Output the [X, Y] coordinate of the center of the cell containing the given text.  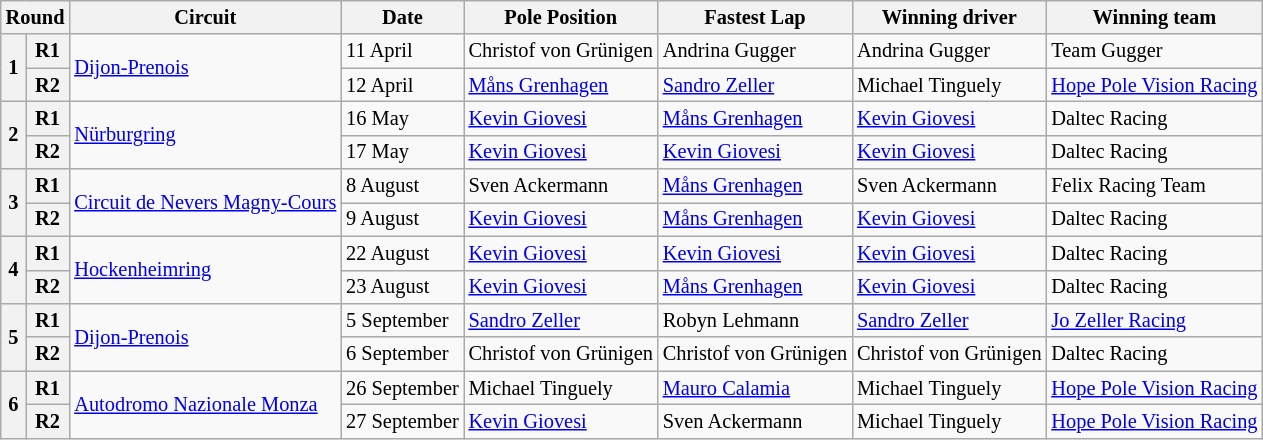
Jo Zeller Racing [1154, 320]
Fastest Lap [755, 17]
Nürburgring [205, 134]
Winning team [1154, 17]
17 May [402, 152]
6 [14, 404]
Date [402, 17]
6 September [402, 354]
Circuit de Nevers Magny-Cours [205, 202]
5 September [402, 320]
Hockenheimring [205, 270]
1 [14, 68]
Circuit [205, 17]
Team Gugger [1154, 51]
4 [14, 270]
12 April [402, 85]
Mauro Calamia [755, 388]
26 September [402, 388]
Winning driver [949, 17]
5 [14, 336]
22 August [402, 253]
16 May [402, 118]
Robyn Lehmann [755, 320]
23 August [402, 287]
2 [14, 134]
8 August [402, 186]
11 April [402, 51]
3 [14, 202]
9 August [402, 219]
Autodromo Nazionale Monza [205, 404]
Pole Position [561, 17]
27 September [402, 421]
Round [36, 17]
Felix Racing Team [1154, 186]
